Provide the [X, Y] coordinate of the cell's center where the given text is located.  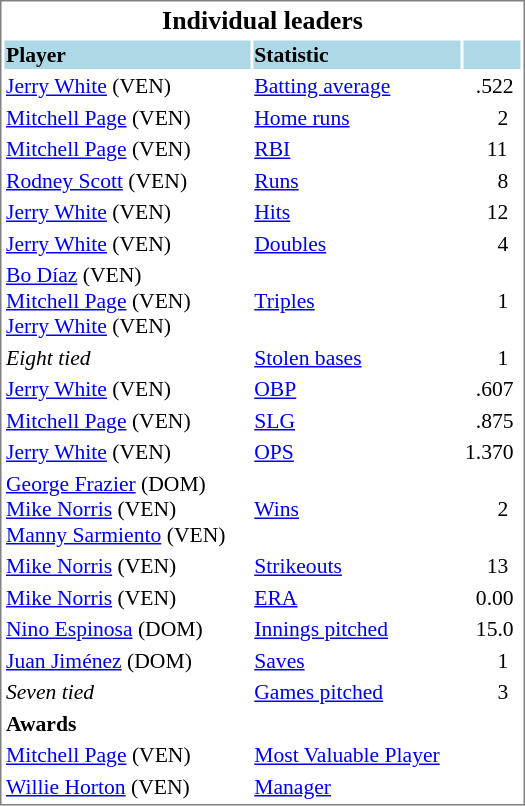
Bo Díaz (VEN) Mitchell Page (VEN) Jerry White (VEN) [126, 301]
Manager [357, 786]
Runs [357, 180]
OPS [357, 452]
4 [492, 244]
Seven tied [126, 692]
George Frazier (DOM) Mike Norris (VEN) Manny Sarmiento (VEN) [126, 510]
SLG [357, 420]
Triples [357, 301]
Most Valuable Player [357, 755]
11 [492, 149]
Saves [357, 660]
.607 [492, 389]
0.00 [492, 598]
.522 [492, 86]
Nino Espinosa (DOM) [126, 629]
Doubles [357, 244]
Juan Jiménez (DOM) [126, 660]
Statistic [357, 54]
3 [492, 692]
Individual leaders [262, 20]
13 [492, 566]
Hits [357, 212]
12 [492, 212]
Rodney Scott (VEN) [126, 180]
Eight tied [126, 358]
OBP [357, 389]
.875 [492, 420]
RBI [357, 149]
Willie Horton (VEN) [126, 786]
1.370 [492, 452]
8 [492, 180]
Innings pitched [357, 629]
15.0 [492, 629]
Wins [357, 510]
Stolen bases [357, 358]
Home runs [357, 118]
Player [126, 54]
Batting average [357, 86]
Games pitched [357, 692]
ERA [357, 598]
Strikeouts [357, 566]
Awards [126, 724]
